Identify which cell holds the provided text, then report its [x, y] central coordinate. 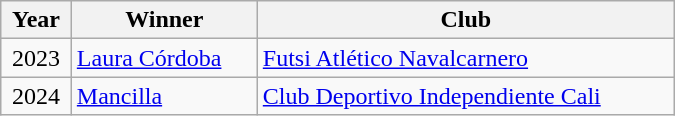
Winner [164, 20]
Club Deportivo Independiente Cali [466, 96]
Futsi Atlético Navalcarnero [466, 58]
Laura Córdoba [164, 58]
2023 [36, 58]
Year [36, 20]
Club [466, 20]
Mancilla [164, 96]
2024 [36, 96]
